Capture the cell that displays the provided text and extract its [X, Y] central coordinate. 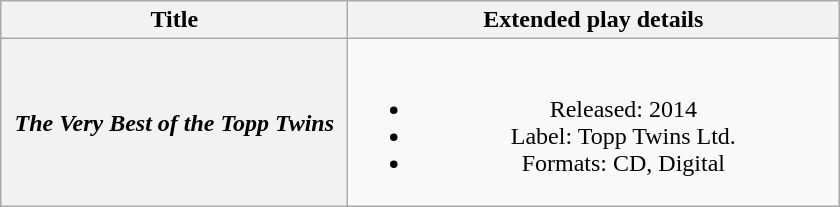
The Very Best of the Topp Twins [174, 122]
Title [174, 20]
Extended play details [594, 20]
Released: 2014Label: Topp Twins Ltd.Formats: CD, Digital [594, 122]
